From the cell containing the given text, extract its center point as [X, Y] coordinate. 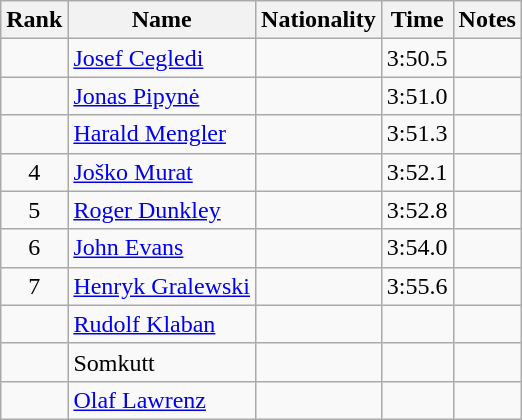
7 [34, 286]
Time [417, 20]
3:50.5 [417, 58]
Somkutt [162, 362]
3:55.6 [417, 286]
Roger Dunkley [162, 210]
3:52.8 [417, 210]
3:51.0 [417, 96]
Rank [34, 20]
Rudolf Klaban [162, 324]
4 [34, 172]
3:52.1 [417, 172]
Josef Cegledi [162, 58]
Notes [487, 20]
3:51.3 [417, 134]
Nationality [319, 20]
John Evans [162, 248]
Henryk Gralewski [162, 286]
6 [34, 248]
3:54.0 [417, 248]
Olaf Lawrenz [162, 400]
Joško Murat [162, 172]
5 [34, 210]
Name [162, 20]
Harald Mengler [162, 134]
Jonas Pipynė [162, 96]
